Provide the (x, y) coordinate of the cell's center where the given text is located.  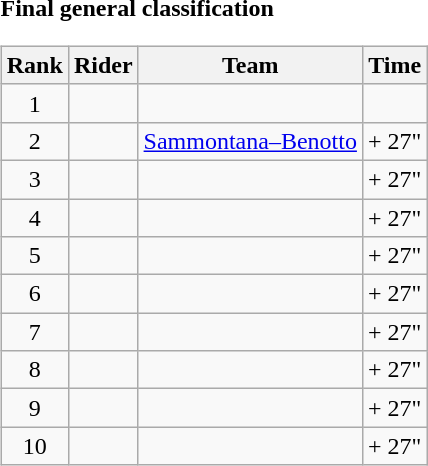
4 (34, 217)
7 (34, 332)
2 (34, 141)
8 (34, 370)
10 (34, 446)
3 (34, 179)
Rider (103, 65)
9 (34, 408)
Time (394, 65)
5 (34, 256)
Rank (34, 65)
1 (34, 103)
Sammontana–Benotto (250, 141)
Team (250, 65)
6 (34, 294)
